Return (X, Y) of the center of cell containing provided text 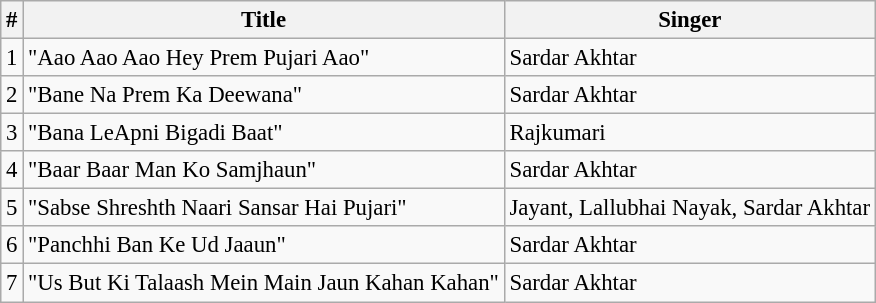
"Us But Ki Talaash Mein Main Jaun Kahan Kahan" (264, 283)
6 (12, 245)
# (12, 20)
"Bane Na Prem Ka Deewana" (264, 95)
1 (12, 58)
Jayant, Lallubhai Nayak, Sardar Akhtar (690, 208)
"Aao Aao Aao Hey Prem Pujari Aao" (264, 58)
"Panchhi Ban Ke Ud Jaaun" (264, 245)
5 (12, 208)
7 (12, 283)
"Sabse Shreshth Naari Sansar Hai Pujari" (264, 208)
3 (12, 133)
"Baar Baar Man Ko Samjhaun" (264, 170)
"Bana LeApni Bigadi Baat" (264, 133)
Singer (690, 20)
Title (264, 20)
2 (12, 95)
4 (12, 170)
Rajkumari (690, 133)
